Return the [x, y] coordinate for the center point of the cell that contains the specified text.  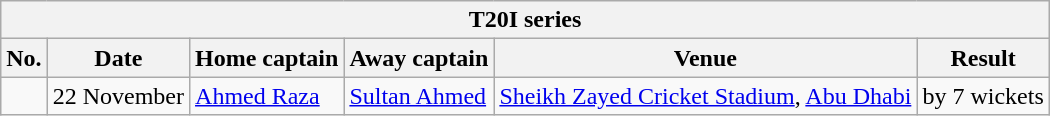
Home captain [267, 58]
Away captain [419, 58]
T20I series [525, 20]
Sultan Ahmed [419, 96]
Sheikh Zayed Cricket Stadium, Abu Dhabi [706, 96]
Ahmed Raza [267, 96]
No. [24, 58]
Result [983, 58]
Date [118, 58]
by 7 wickets [983, 96]
22 November [118, 96]
Venue [706, 58]
